Output the [x, y] coordinate of the center of the cell containing the given text.  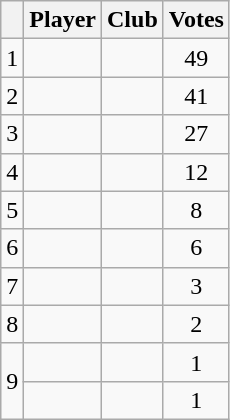
41 [196, 96]
4 [12, 172]
49 [196, 58]
5 [12, 210]
9 [12, 381]
7 [12, 286]
Votes [196, 20]
Player [63, 20]
12 [196, 172]
Club [133, 20]
27 [196, 134]
